From the cell containing the given text, extract its center point as [X, Y] coordinate. 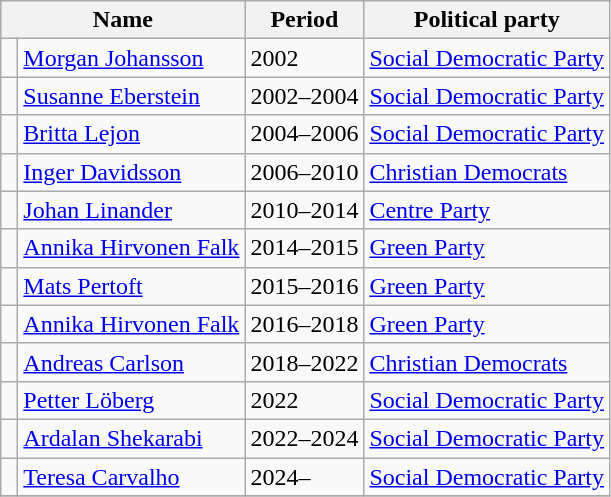
2016–2018 [304, 324]
Ardalan Shekarabi [132, 438]
2022–2024 [304, 438]
2004–2006 [304, 134]
Period [304, 20]
Britta Lejon [132, 134]
2022 [304, 400]
2002 [304, 58]
2024– [304, 477]
Inger Davidsson [132, 172]
2006–2010 [304, 172]
Political party [487, 20]
2010–2014 [304, 210]
2018–2022 [304, 362]
Name [123, 20]
Petter Löberg [132, 400]
Johan Linander [132, 210]
Teresa Carvalho [132, 477]
Mats Pertoft [132, 286]
2002–2004 [304, 96]
Morgan Johansson [132, 58]
Andreas Carlson [132, 362]
Susanne Eberstein [132, 96]
2014–2015 [304, 248]
Centre Party [487, 210]
2015–2016 [304, 286]
